Provide the [x, y] coordinate of the cell's center where the given text is located.  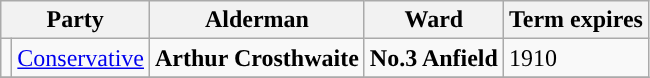
No.3 Anfield [434, 58]
Conservative [81, 58]
Ward [434, 20]
Alderman [258, 20]
Term expires [576, 20]
Arthur Crosthwaite [258, 58]
1910 [576, 58]
Party [76, 20]
